For the text-containing cell, return its midpoint in (X, Y) coordinate format. 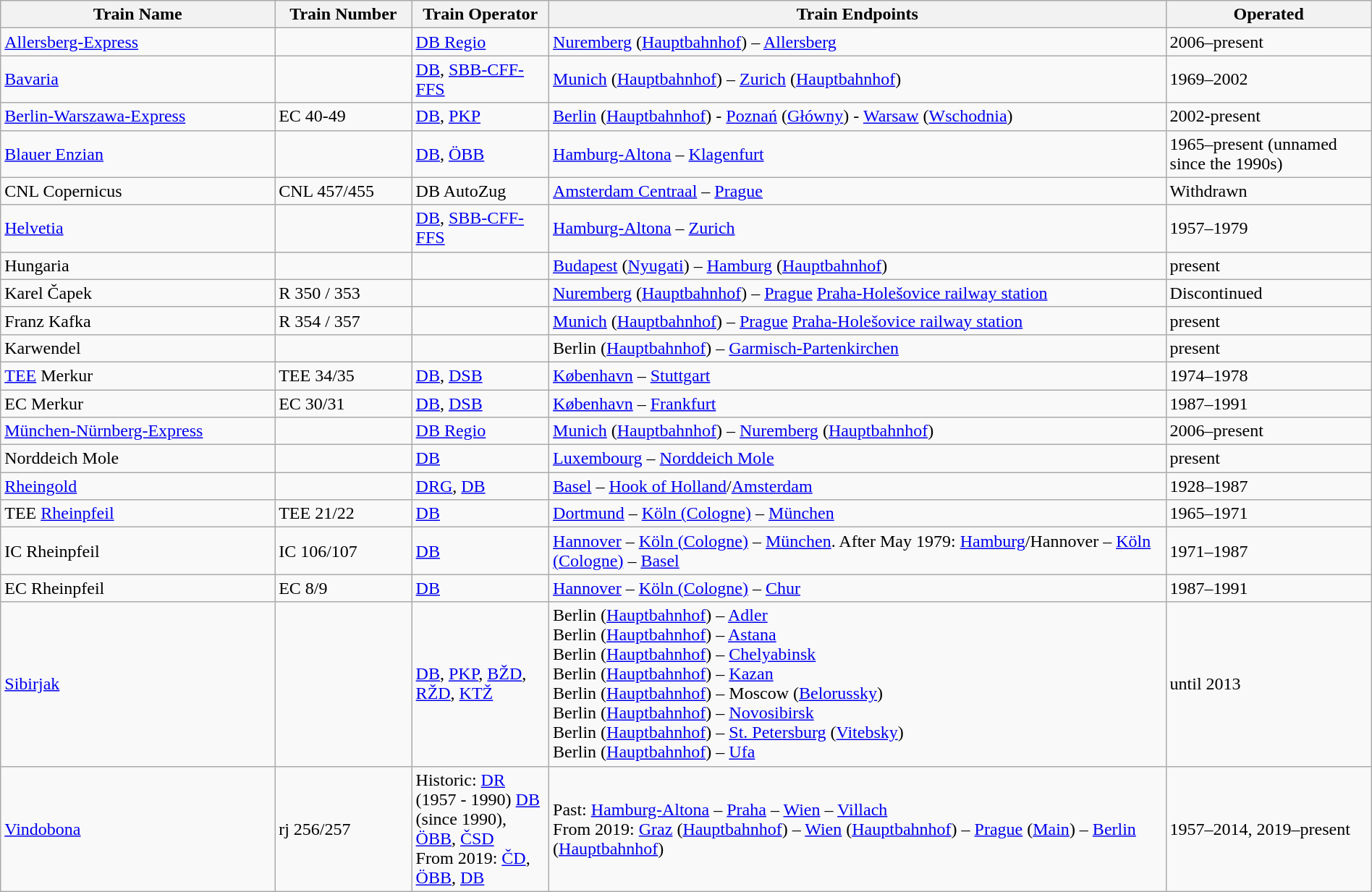
1957–1979 (1269, 229)
Train Name (137, 14)
DB, PKP, BŽD, RŽD, KTŽ (480, 684)
until 2013 (1269, 684)
EC 30/31 (343, 403)
Allersberg-Express (137, 42)
Luxembourg – Norddeich Mole (858, 459)
EC 8/9 (343, 588)
Berlin-Warszawa-Express (137, 116)
København – Stuttgart (858, 375)
Past: Hamburg-Altona – Praha – Wien – VillachFrom 2019: Graz (Hauptbahnhof) – Wien (Hauptbahnhof) – Prague (Main) – Berlin (Hauptbahnhof) (858, 829)
Train Operator (480, 14)
DB, PKP (480, 116)
Budapest (Nyugati) – Hamburg (Hauptbahnhof) (858, 266)
R 350 / 353 (343, 293)
Nuremberg (Hauptbahnhof) – Prague Praha-Holešovice railway station (858, 293)
Vindobona (137, 829)
Hannover – Köln (Cologne) – München. After May 1979: Hamburg/Hannover – Köln (Cologne) – Basel (858, 551)
Helvetia (137, 229)
Nuremberg (Hauptbahnhof) – Allersberg (858, 42)
IC Rheinpfeil (137, 551)
München-Nürnberg-Express (137, 431)
Train Endpoints (858, 14)
Hamburg-Altona – Zurich (858, 229)
DB, ÖBB (480, 153)
København – Frankfurt (858, 403)
EC Merkur (137, 403)
Dortmund – Köln (Cologne) – München (858, 514)
Basel – Hook of Holland/Amsterdam (858, 486)
Hannover – Köln (Cologne) – Chur (858, 588)
Hamburg-Altona – Klagenfurt (858, 153)
Norddeich Mole (137, 459)
1957–2014, 2019–present (1269, 829)
TEE 21/22 (343, 514)
Hungaria (137, 266)
Munich (Hauptbahnhof) – Nuremberg (Hauptbahnhof) (858, 431)
Munich (Hauptbahnhof) – Prague Praha-Holešovice railway station (858, 320)
IC 106/107 (343, 551)
1969–2002 (1269, 80)
Discontinued (1269, 293)
R 354 / 357 (343, 320)
DB AutoZug (480, 191)
Franz Kafka (137, 320)
2002-present (1269, 116)
Bavaria (137, 80)
Sibirjak (137, 684)
Operated (1269, 14)
1965–1971 (1269, 514)
rj 256/257 (343, 829)
Berlin (Hauptbahnhof) – Garmisch-Partenkirchen (858, 348)
1928–1987 (1269, 486)
1974–1978 (1269, 375)
Train Number (343, 14)
Amsterdam Centraal – Prague (858, 191)
Berlin (Hauptbahnhof) - Poznań (Główny) - Warsaw (Wschodnia) (858, 116)
TEE Rheinpfeil (137, 514)
Karwendel (137, 348)
Historic: DR (1957 - 1990) DB (since 1990), ÖBB, ČSDFrom 2019: ČD, ÖBB, DB (480, 829)
Munich (Hauptbahnhof) – Zurich (Hauptbahnhof) (858, 80)
Rheingold (137, 486)
EC Rheinpfeil (137, 588)
DRG, DB (480, 486)
CNL 457/455 (343, 191)
Withdrawn (1269, 191)
CNL Copernicus (137, 191)
TEE 34/35 (343, 375)
TEE Merkur (137, 375)
Karel Čapek (137, 293)
1971–1987 (1269, 551)
EC 40-49 (343, 116)
1965–present (unnamed since the 1990s) (1269, 153)
Blauer Enzian (137, 153)
